Scan for the cell matching the given text and deliver its [X, Y] coordinate at center. 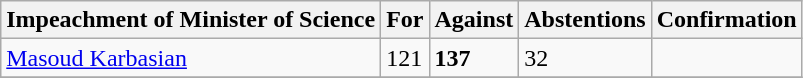
For [405, 20]
Masoud Karbasian [191, 58]
Against [474, 20]
121 [405, 58]
Impeachment of Minister of Science [191, 20]
Abstentions [585, 20]
32 [585, 58]
Confirmation [726, 20]
137 [474, 58]
